Identify which cell holds the provided text, then report its [x, y] central coordinate. 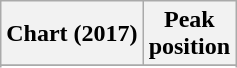
Chart (2017) [72, 34]
Peakposition [189, 34]
